Determine the (x, y) coordinate at the center of the cell enclosing the given text.  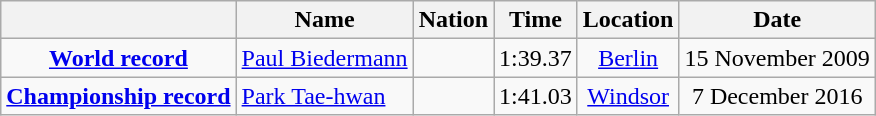
1:39.37 (536, 58)
Paul Biedermann (324, 58)
World record (118, 58)
Name (324, 20)
1:41.03 (536, 96)
Berlin (628, 58)
Time (536, 20)
Date (777, 20)
Windsor (628, 96)
Nation (453, 20)
Location (628, 20)
15 November 2009 (777, 58)
Championship record (118, 96)
7 December 2016 (777, 96)
Park Tae-hwan (324, 96)
